Search for the cell housing the specified text and yield its (x, y) center coordinate. 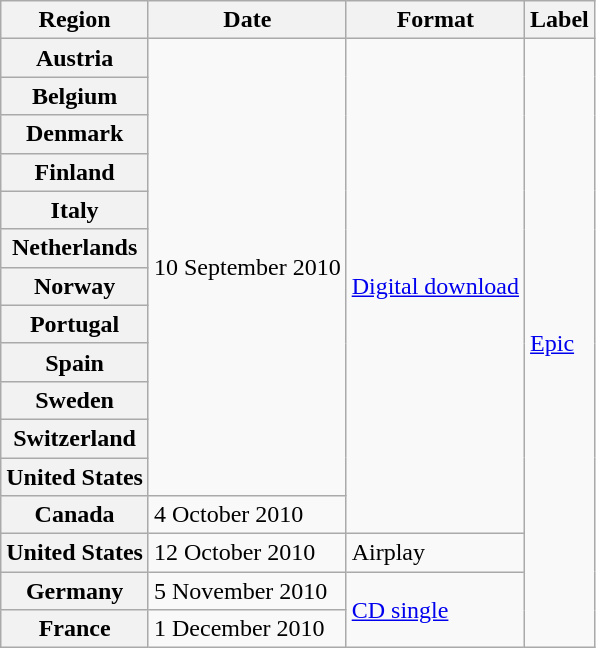
Region (75, 20)
Epic (560, 344)
Norway (75, 286)
Denmark (75, 134)
France (75, 629)
Format (435, 20)
Date (247, 20)
Belgium (75, 96)
Label (560, 20)
10 September 2010 (247, 268)
12 October 2010 (247, 553)
Airplay (435, 553)
Sweden (75, 400)
Italy (75, 210)
Switzerland (75, 438)
Austria (75, 58)
CD single (435, 610)
5 November 2010 (247, 591)
4 October 2010 (247, 515)
Germany (75, 591)
1 December 2010 (247, 629)
Spain (75, 362)
Canada (75, 515)
Netherlands (75, 248)
Finland (75, 172)
Digital download (435, 286)
Portugal (75, 324)
